Output the [x, y] coordinate of the center of the cell containing the given text.  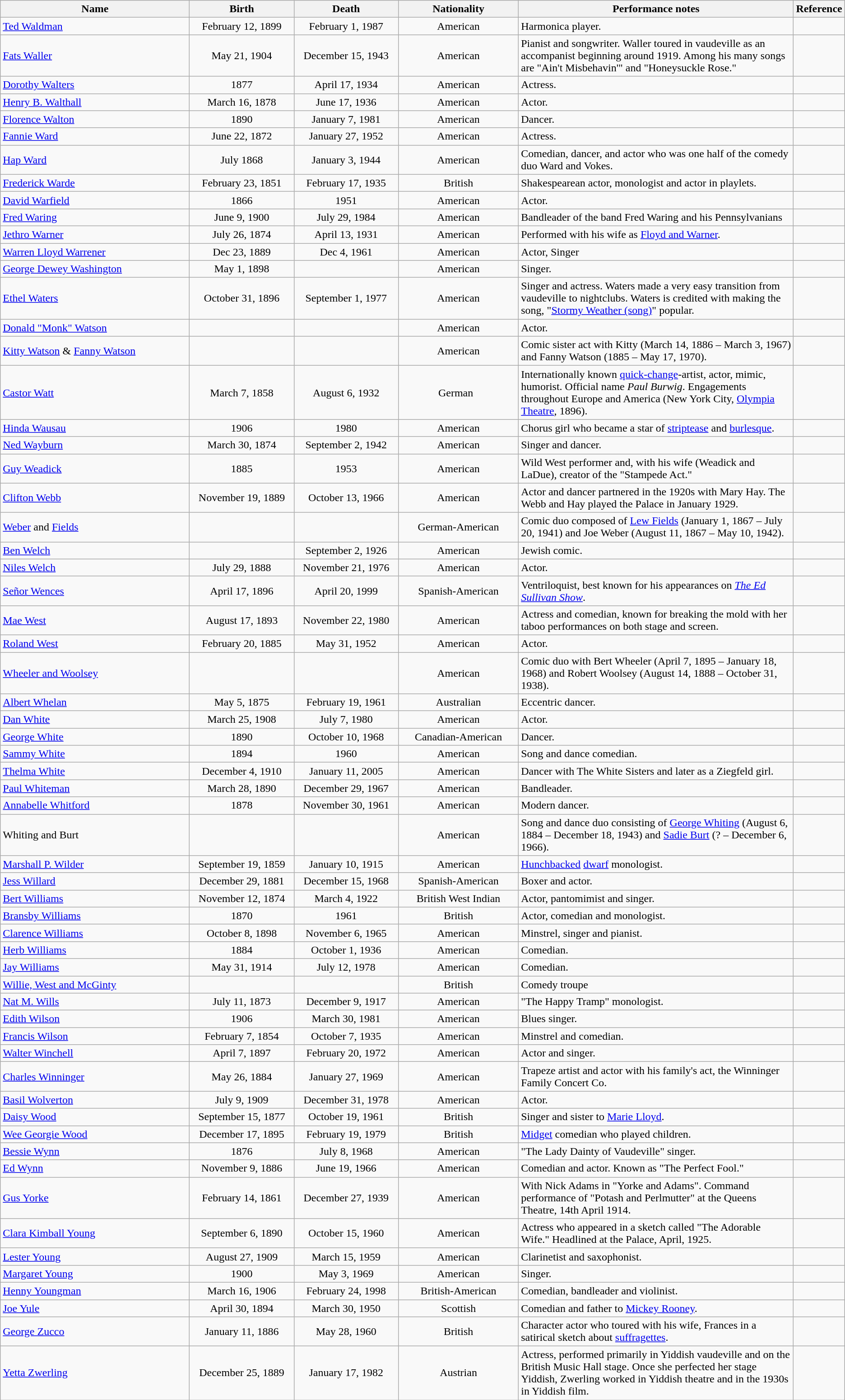
October 8, 1898 [242, 933]
Ned Wayburn [95, 445]
May 21, 1904 [242, 56]
Ventriloquist, best known for his appearances on The Ed Sullivan Show. [656, 591]
February 12, 1899 [242, 26]
1980 [346, 428]
Trapeze artist and actor with his family's act, the Winninger Family Concert Co. [656, 1076]
Señor Wences [95, 591]
Boxer and actor. [656, 881]
Name [95, 9]
Bessie Wynn [95, 1151]
August 17, 1893 [242, 620]
July 9, 1909 [242, 1100]
May 28, 1960 [346, 1332]
1876 [242, 1151]
Ben Welch [95, 550]
October 13, 1966 [346, 498]
Bert Williams [95, 898]
Hinda Wausau [95, 428]
Death [346, 9]
Marshall P. Wilder [95, 864]
May 3, 1969 [346, 1274]
July 1868 [242, 160]
Whiting and Burt [95, 835]
Actress who appeared in a sketch called "The Adorable Wife." Headlined at the Palace, April, 1925. [656, 1233]
November 22, 1980 [346, 620]
November 12, 1874 [242, 898]
Ed Wynn [95, 1168]
Birth [242, 9]
Herb Williams [95, 950]
Lester Young [95, 1256]
Dorothy Walters [95, 85]
February 1, 1987 [346, 26]
Bandleader of the band Fred Waring and his Pennsylvanians [656, 217]
September 6, 1890 [242, 1233]
Albert Whelan [95, 702]
Nationality [458, 9]
September 2, 1942 [346, 445]
March 28, 1890 [242, 788]
June 17, 1936 [346, 102]
November 19, 1889 [242, 498]
Dan White [95, 720]
February 20, 1972 [346, 1053]
Jewish comic. [656, 550]
July 26, 1874 [242, 234]
February 7, 1854 [242, 1036]
Reference [819, 9]
1951 [346, 200]
Edith Wilson [95, 1019]
December 31, 1978 [346, 1100]
Kitty Watson & Fanny Watson [95, 351]
December 17, 1895 [242, 1134]
January 10, 1915 [346, 864]
Scottish [458, 1308]
Harmonica player. [656, 26]
Actor and singer. [656, 1053]
June 22, 1872 [242, 136]
Gus Yorke [95, 1198]
December 15, 1943 [346, 56]
Comic sister act with Kitty (March 14, 1886 – March 3, 1967) and Fanny Watson (1885 – May 17, 1970). [656, 351]
October 31, 1896 [242, 298]
December 27, 1939 [346, 1198]
Daisy Wood [95, 1117]
Austrian [458, 1373]
October 1, 1936 [346, 950]
Roland West [95, 643]
David Warfield [95, 200]
February 20, 1885 [242, 643]
Francis Wilson [95, 1036]
Paul Whiteman [95, 788]
September 19, 1859 [242, 864]
Actor, Singer [656, 251]
Mae West [95, 620]
Shakespearean actor, monologist and actor in playlets. [656, 183]
August 6, 1932 [346, 393]
Minstrel, singer and pianist. [656, 933]
September 15, 1877 [242, 1117]
Performed with his wife as Floyd and Warner. [656, 234]
February 24, 1998 [346, 1291]
September 2, 1926 [346, 550]
December 15, 1968 [346, 881]
Jess Willard [95, 881]
Warren Lloyd Warrener [95, 251]
German [458, 393]
Canadian-American [458, 737]
Hap Ward [95, 160]
January 3, 1944 [346, 160]
Modern dancer. [656, 805]
March 30, 1950 [346, 1308]
April 30, 1894 [242, 1308]
March 4, 1922 [346, 898]
Eccentric dancer. [656, 702]
Charles Winninger [95, 1076]
Margaret Young [95, 1274]
February 19, 1961 [346, 702]
Basil Wolverton [95, 1100]
October 19, 1961 [346, 1117]
Song and dance comedian. [656, 754]
July 29, 1984 [346, 217]
October 15, 1960 [346, 1233]
Fannie Ward [95, 136]
1885 [242, 469]
July 11, 1873 [242, 1002]
June 9, 1900 [242, 217]
1884 [242, 950]
February 14, 1861 [242, 1198]
February 17, 1935 [346, 183]
April 20, 1999 [346, 591]
November 21, 1976 [346, 567]
Song and dance duo consisting of George Whiting (August 6, 1884 – December 18, 1943) and Sadie Burt (? – December 6, 1966). [656, 835]
Comic duo with Bert Wheeler (April 7, 1895 – January 18, 1968) and Robert Woolsey (August 14, 1888 – October 31, 1938). [656, 673]
Clara Kimball Young [95, 1233]
Willie, West and McGinty [95, 985]
With Nick Adams in "Yorke and Adams". Command performance of "Potash and Perlmutter" at the Queens Theatre, 14th April 1914. [656, 1198]
Comic duo composed of Lew Fields (January 1, 1867 – July 20, 1941) and Joe Weber (August 11, 1867 – May 10, 1942). [656, 527]
1878 [242, 805]
Midget comedian who played children. [656, 1134]
March 30, 1874 [242, 445]
July 12, 1978 [346, 967]
1877 [242, 85]
April 13, 1931 [346, 234]
"The Happy Tramp" monologist. [656, 1002]
Clarinetist and saxophonist. [656, 1256]
George Zucco [95, 1332]
Ted Waldman [95, 26]
Actor, comedian and monologist. [656, 916]
January 7, 1981 [346, 119]
Jay Williams [95, 967]
Blues singer. [656, 1019]
December 9, 1917 [346, 1002]
April 17, 1934 [346, 85]
Actor and dancer partnered in the 1920s with Mary Hay. The Webb and Hay played the Palace in January 1929. [656, 498]
December 29, 1881 [242, 881]
December 25, 1889 [242, 1373]
Wild West performer and, with his wife (Weadick and LaDue), creator of the "Stampede Act." [656, 469]
Comedian, dancer, and actor who was one half of the comedy duo Ward and Vokes. [656, 160]
May 31, 1914 [242, 967]
Niles Welch [95, 567]
Clifton Webb [95, 498]
May 26, 1884 [242, 1076]
Guy Weadick [95, 469]
Dancer with The White Sisters and later as a Ziegfeld girl. [656, 771]
January 11, 2005 [346, 771]
British-American [458, 1291]
Joe Yule [95, 1308]
Actor, pantomimist and singer. [656, 898]
Clarence Williams [95, 933]
March 16, 1906 [242, 1291]
British West Indian [458, 898]
1961 [346, 916]
Character actor who toured with his wife, Frances in a satirical sketch about suffragettes. [656, 1332]
Frederick Warde [95, 183]
George Dewey Washington [95, 269]
Bransby Williams [95, 916]
1900 [242, 1274]
November 9, 1886 [242, 1168]
Jethro Warner [95, 234]
Florence Walton [95, 119]
October 7, 1935 [346, 1036]
Sammy White [95, 754]
Performance notes [656, 9]
Comedy troupe [656, 985]
Henny Youngman [95, 1291]
Australian [458, 702]
July 29, 1888 [242, 567]
August 27, 1909 [242, 1256]
Henry B. Walthall [95, 102]
"The Lady Dainty of Vaudeville" singer. [656, 1151]
Annabelle Whitford [95, 805]
1894 [242, 754]
May 5, 1875 [242, 702]
March 30, 1981 [346, 1019]
April 7, 1897 [242, 1053]
July 8, 1968 [346, 1151]
January 27, 1969 [346, 1076]
Ethel Waters [95, 298]
March 25, 1908 [242, 720]
Yetta Zwerling [95, 1373]
Comedian and actor. Known as "The Perfect Fool." [656, 1168]
Weber and Fields [95, 527]
Fats Waller [95, 56]
Singer and sister to Marie Lloyd. [656, 1117]
Dec 4, 1961 [346, 251]
May 1, 1898 [242, 269]
April 17, 1896 [242, 591]
November 30, 1961 [346, 805]
Hunchbacked dwarf monologist. [656, 864]
Wee Georgie Wood [95, 1134]
Bandleader. [656, 788]
1960 [346, 754]
Thelma White [95, 771]
June 19, 1966 [346, 1168]
March 15, 1959 [346, 1256]
Comedian, bandleader and violinist. [656, 1291]
December 29, 1967 [346, 788]
Singer and dancer. [656, 445]
Nat M. Wills [95, 1002]
Walter Winchell [95, 1053]
Castor Watt [95, 393]
Actress and comedian, known for breaking the mold with her taboo performances on both stage and screen. [656, 620]
Chorus girl who became a star of striptease and burlesque. [656, 428]
1866 [242, 200]
Fred Waring [95, 217]
1870 [242, 916]
January 27, 1952 [346, 136]
February 19, 1979 [346, 1134]
September 1, 1977 [346, 298]
March 16, 1878 [242, 102]
May 31, 1952 [346, 643]
July 7, 1980 [346, 720]
German-American [458, 527]
George White [95, 737]
October 10, 1968 [346, 737]
March 7, 1858 [242, 393]
February 23, 1851 [242, 183]
January 11, 1886 [242, 1332]
January 17, 1982 [346, 1373]
Dec 23, 1889 [242, 251]
December 4, 1910 [242, 771]
1953 [346, 469]
Wheeler and Woolsey [95, 673]
Comedian and father to Mickey Rooney. [656, 1308]
Donald "Monk" Watson [95, 328]
November 6, 1965 [346, 933]
Minstrel and comedian. [656, 1036]
